From the cell containing the given text, extract its center point as [X, Y] coordinate. 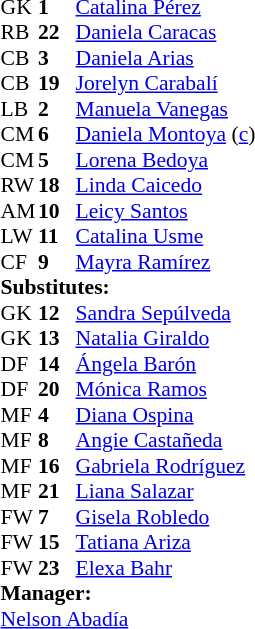
7 [57, 517]
3 [57, 58]
2 [57, 109]
19 [57, 83]
6 [57, 135]
4 [57, 415]
16 [57, 466]
LW [20, 237]
10 [57, 211]
21 [57, 491]
9 [57, 262]
LB [20, 109]
8 [57, 441]
14 [57, 364]
22 [57, 33]
RW [20, 185]
18 [57, 185]
20 [57, 389]
13 [57, 339]
5 [57, 160]
15 [57, 543]
RB [20, 33]
11 [57, 237]
CF [20, 262]
23 [57, 568]
12 [57, 313]
AM [20, 211]
